Detect which cell encompasses the target text, then output its (X, Y) center coordinate. 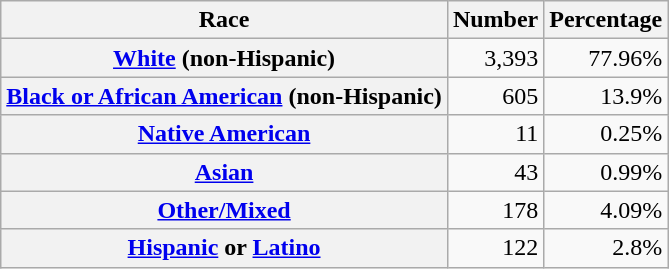
2.8% (606, 248)
3,393 (495, 58)
0.25% (606, 134)
Native American (224, 134)
43 (495, 172)
11 (495, 134)
77.96% (606, 58)
Percentage (606, 20)
4.09% (606, 210)
Other/Mixed (224, 210)
Race (224, 20)
13.9% (606, 96)
Black or African American (non-Hispanic) (224, 96)
Asian (224, 172)
605 (495, 96)
Number (495, 20)
0.99% (606, 172)
White (non-Hispanic) (224, 58)
178 (495, 210)
122 (495, 248)
Hispanic or Latino (224, 248)
